Pinpoint the cell where the given text exists, returning its (x, y) midpoint coordinate. 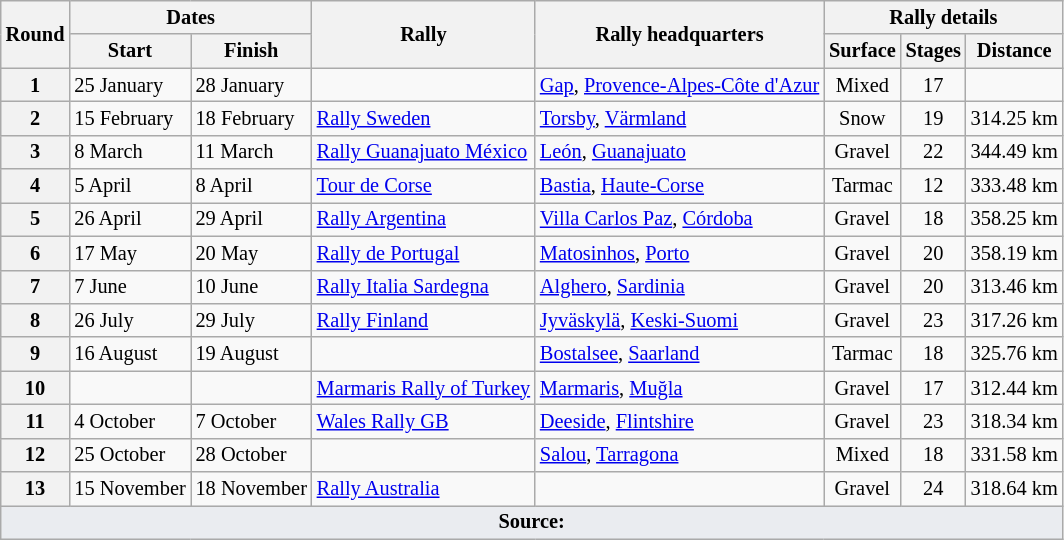
Dates (190, 17)
Round (36, 34)
Finish (252, 51)
11 March (252, 152)
Bastia, Haute-Corse (680, 186)
Rally (424, 34)
7 October (252, 421)
Tour de Corse (424, 186)
18 November (252, 489)
29 April (252, 219)
Rally Guanajuato México (424, 152)
25 January (130, 85)
Rally de Portugal (424, 253)
15 February (130, 118)
344.49 km (1014, 152)
313.46 km (1014, 287)
3 (36, 152)
1 (36, 85)
28 October (252, 455)
26 April (130, 219)
7 (36, 287)
333.48 km (1014, 186)
Villa Carlos Paz, Córdoba (680, 219)
20 May (252, 253)
17 May (130, 253)
317.26 km (1014, 320)
Matosinhos, Porto (680, 253)
11 (36, 421)
Bostalsee, Saarland (680, 354)
Rally Argentina (424, 219)
2 (36, 118)
25 October (130, 455)
Rally Finland (424, 320)
7 June (130, 287)
5 April (130, 186)
22 (934, 152)
8 April (252, 186)
16 August (130, 354)
24 (934, 489)
8 March (130, 152)
Rally Italia Sardegna (424, 287)
358.19 km (1014, 253)
314.25 km (1014, 118)
331.58 km (1014, 455)
358.25 km (1014, 219)
Surface (862, 51)
Gap, Provence-Alpes-Côte d'Azur (680, 85)
Rally Australia (424, 489)
Source: (532, 522)
6 (36, 253)
19 August (252, 354)
Snow (862, 118)
325.76 km (1014, 354)
Rally Sweden (424, 118)
10 June (252, 287)
Distance (1014, 51)
318.34 km (1014, 421)
Rally details (944, 17)
Start (130, 51)
Rally headquarters (680, 34)
Wales Rally GB (424, 421)
9 (36, 354)
Alghero, Sardinia (680, 287)
318.64 km (1014, 489)
4 October (130, 421)
28 January (252, 85)
10 (36, 388)
8 (36, 320)
Salou, Tarragona (680, 455)
13 (36, 489)
Marmaris Rally of Turkey (424, 388)
26 July (130, 320)
29 July (252, 320)
19 (934, 118)
Torsby, Värmland (680, 118)
4 (36, 186)
312.44 km (1014, 388)
18 February (252, 118)
Jyväskylä, Keski-Suomi (680, 320)
5 (36, 219)
Marmaris, Muğla (680, 388)
Stages (934, 51)
León, Guanajuato (680, 152)
15 November (130, 489)
Deeside, Flintshire (680, 421)
